Determine the (X, Y) coordinate at the center of the cell enclosing the given text.  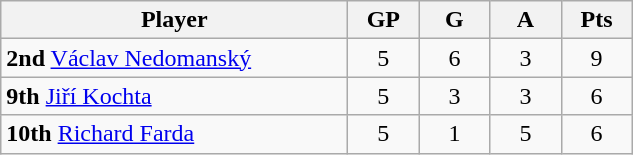
GP (384, 20)
1 (454, 134)
Pts (596, 20)
9th Jiří Kochta (174, 96)
9 (596, 58)
Player (174, 20)
A (526, 20)
2nd Václav Nedomanský (174, 58)
G (454, 20)
10th Richard Farda (174, 134)
